Pinpoint the cell where the given text exists, returning its [X, Y] midpoint coordinate. 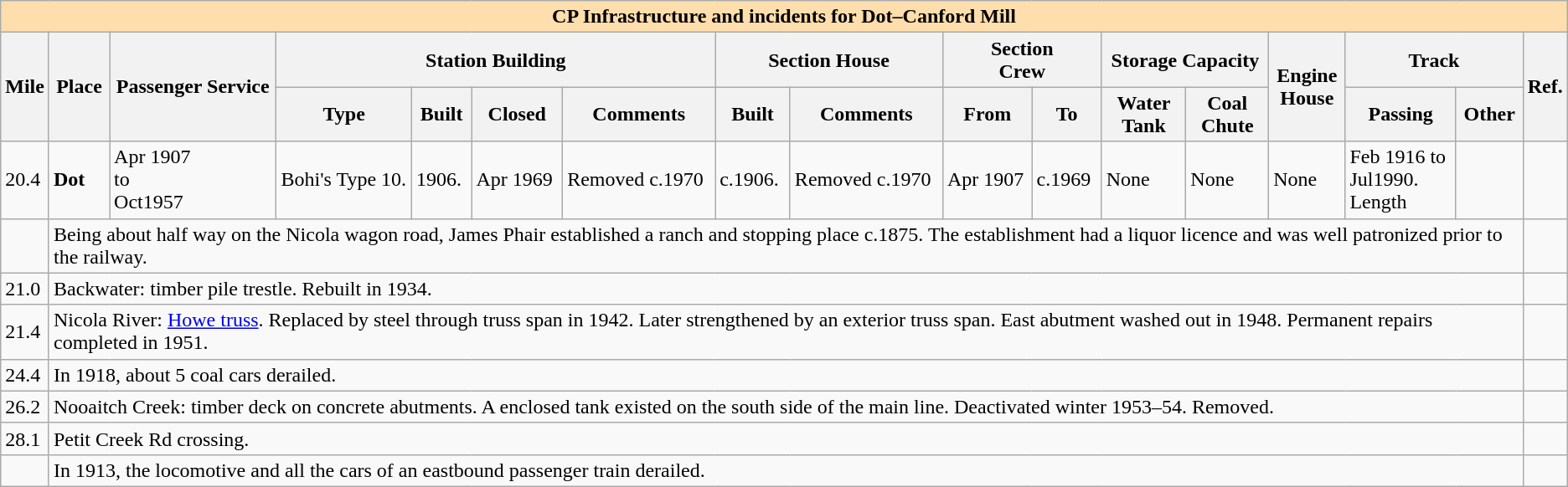
Bohi's Type 10. [344, 180]
Feb 1916 toJul1990.Length [1400, 180]
Apr 1907 [987, 180]
Storage Capacity [1185, 60]
SectionCrew [1022, 60]
Petit Creek Rd crossing. [786, 438]
CoalChute [1228, 114]
WaterTank [1144, 114]
c.1969 [1067, 180]
In 1918, about 5 coal cars derailed. [786, 375]
Place [79, 87]
Track [1434, 60]
c.1906. [753, 180]
Closed [518, 114]
Passing [1400, 114]
26.2 [25, 407]
28.1 [25, 438]
Mile [25, 87]
To [1067, 114]
Nooaitch Creek: timber deck on concrete abutments. A enclosed tank existed on the south side of the main line. Deactivated winter 1953–54. Removed. [786, 407]
From [987, 114]
Apr 1907to Oct1957 [193, 180]
In 1913, the locomotive and all the cars of an eastbound passenger train derailed. [786, 470]
24.4 [25, 375]
Other [1489, 114]
CP Infrastructure and incidents for Dot–Canford Mill [784, 17]
21.4 [25, 331]
Apr 1969 [518, 180]
Station Building [496, 60]
1906. [441, 180]
21.0 [25, 289]
EngineHouse [1307, 87]
20.4 [25, 180]
Dot [79, 180]
Ref. [1545, 87]
Type [344, 114]
Backwater: timber pile trestle. Rebuilt in 1934. [786, 289]
Passenger Service [193, 87]
Section House [829, 60]
